For the text-containing cell, return its midpoint in [X, Y] coordinate format. 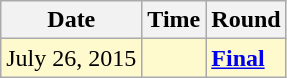
July 26, 2015 [72, 58]
Time [174, 20]
Date [72, 20]
Final [246, 58]
Round [246, 20]
